Scan for the cell matching the given text and deliver its (X, Y) coordinate at center. 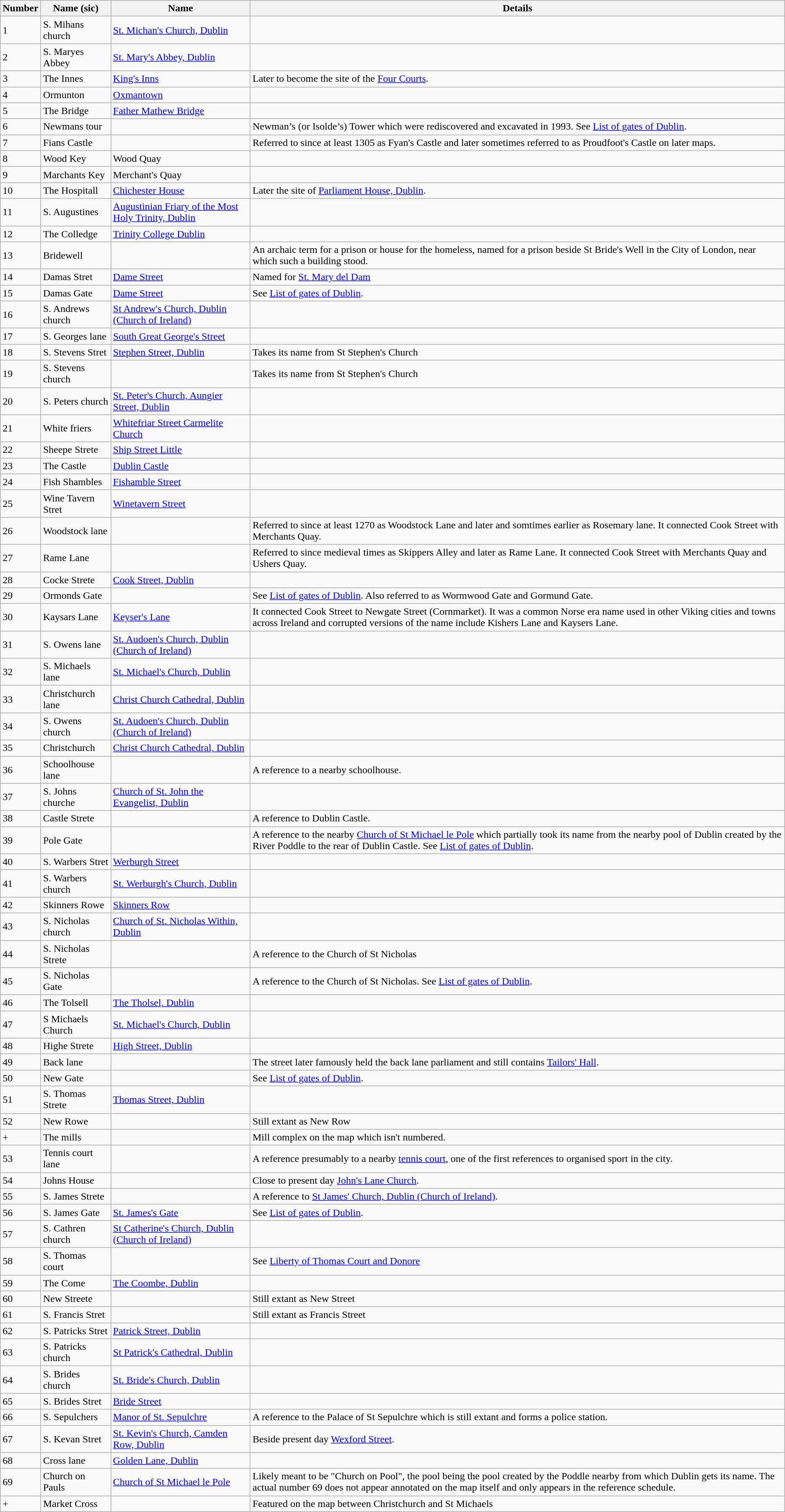
21 (21, 429)
S. Warbers church (75, 883)
5 (21, 111)
Schoolhouse lane (75, 770)
Fishamble Street (180, 482)
39 (21, 840)
St. Bride's Church, Dublin (180, 1380)
A reference to Dublin Castle. (517, 818)
Tennis court lane (75, 1159)
30 (21, 617)
57 (21, 1234)
46 (21, 1003)
3 (21, 79)
50 (21, 1078)
58 (21, 1261)
55 (21, 1196)
St Patrick's Cathedral, Dublin (180, 1353)
S. James Gate (75, 1212)
45 (21, 981)
Damas Stret (75, 277)
St. Kevin's Church, Camden Row, Dublin (180, 1439)
Thomas Street, Dublin (180, 1099)
See List of gates of Dublin. Also referred to as Wormwood Gate and Gormund Gate. (517, 596)
Werburgh Street (180, 862)
22 (21, 450)
The Coombe, Dublin (180, 1283)
Kaysars Lane (75, 617)
S. Johns churche (75, 797)
King's Inns (180, 79)
Manor of St. Sepulchre (180, 1417)
South Great George's Street (180, 336)
11 (21, 212)
42 (21, 905)
Number (21, 8)
54 (21, 1180)
S. Stevens church (75, 374)
The Colledge (75, 234)
S. Brides church (75, 1380)
60 (21, 1299)
Winetavern Street (180, 503)
18 (21, 352)
Fish Shambles (75, 482)
White friers (75, 429)
Ship Street Little (180, 450)
Johns House (75, 1180)
1 (21, 30)
8 (21, 158)
Cross lane (75, 1460)
32 (21, 672)
High Street, Dublin (180, 1046)
A reference presumably to a nearby tennis court, one of the first references to organised sport in the city. (517, 1159)
S. Nicholas Gate (75, 981)
The Tholsel, Dublin (180, 1003)
Fians Castle (75, 143)
65 (21, 1401)
15 (21, 293)
A reference to St James' Church, Dublin (Church of Ireland). (517, 1196)
Keyser's Lane (180, 617)
S. Kevan Stret (75, 1439)
St. James's Gate (180, 1212)
33 (21, 699)
64 (21, 1380)
A reference to the Church of St Nicholas (517, 953)
New Gate (75, 1078)
S. Patricks Stret (75, 1331)
Highe Strete (75, 1046)
S. Sepulchers (75, 1417)
59 (21, 1283)
S. Owens lane (75, 645)
48 (21, 1046)
25 (21, 503)
S. Andrews church (75, 314)
Merchant's Quay (180, 174)
31 (21, 645)
12 (21, 234)
61 (21, 1315)
26 (21, 531)
13 (21, 256)
7 (21, 143)
24 (21, 482)
38 (21, 818)
Pole Gate (75, 840)
S. Peters church (75, 401)
Whitefriar Street Carmelite Church (180, 429)
Dublin Castle (180, 466)
The Bridge (75, 111)
See Liberty of Thomas Court and Donore (517, 1261)
The Castle (75, 466)
New Rowe (75, 1121)
Church of St Michael le Pole (180, 1482)
Later to become the site of the Four Courts. (517, 79)
The Innes (75, 79)
28 (21, 580)
6 (21, 127)
Skinners Row (180, 905)
St. Michan's Church, Dublin (180, 30)
Still extant as Francis Street (517, 1315)
Father Mathew Bridge (180, 111)
A reference to a nearby schoolhouse. (517, 770)
S. Nicholas Strete (75, 953)
68 (21, 1460)
49 (21, 1062)
56 (21, 1212)
A reference to the Church of St Nicholas. See List of gates of Dublin. (517, 981)
S. Maryes Abbey (75, 57)
62 (21, 1331)
S. Georges lane (75, 336)
Church of St. John the Evangelist, Dublin (180, 797)
16 (21, 314)
Oxmantown (180, 95)
Bridewell (75, 256)
Beside present day Wexford Street. (517, 1439)
A reference to the Palace of St Sepulchre which is still extant and forms a police station. (517, 1417)
S. Thomas court (75, 1261)
63 (21, 1353)
10 (21, 190)
35 (21, 748)
66 (21, 1417)
Cocke Strete (75, 580)
S. Augustines (75, 212)
New Streete (75, 1299)
S. Owens church (75, 726)
23 (21, 466)
53 (21, 1159)
Later the site of Parliament House, Dublin. (517, 190)
41 (21, 883)
Named for St. Mary del Dam (517, 277)
Market Cross (75, 1504)
40 (21, 862)
Castle Strete (75, 818)
The Hospitall (75, 190)
St Andrew's Church, Dublin (Church of Ireland) (180, 314)
19 (21, 374)
14 (21, 277)
The street later famously held the back lane parliament and still contains Tailors' Hall. (517, 1062)
S. Thomas Strete (75, 1099)
S. Stevens Stret (75, 352)
S. Warbers Stret (75, 862)
Close to present day John's Lane Church. (517, 1180)
17 (21, 336)
Skinners Rowe (75, 905)
Ormunton (75, 95)
69 (21, 1482)
Newman’s (or Isolde’s) Tower which were rediscovered and excavated in 1993. See List of gates of Dublin. (517, 127)
S. Mihans church (75, 30)
Trinity College Dublin (180, 234)
S. Brides Stret (75, 1401)
9 (21, 174)
37 (21, 797)
20 (21, 401)
The mills (75, 1137)
29 (21, 596)
Woodstock lane (75, 531)
St Catherine's Church, Dublin (Church of Ireland) (180, 1234)
Stephen Street, Dublin (180, 352)
Church on Pauls (75, 1482)
Rame Lane (75, 558)
Still extant as New Street (517, 1299)
51 (21, 1099)
Referred to since at least 1270 as Woodstock Lane and later and somtimes earlier as Rosemary lane. It connected Cook Street with Merchants Quay. (517, 531)
Referred to since medieval times as Skippers Alley and later as Rame Lane. It connected Cook Street with Merchants Quay and Ushers Quay. (517, 558)
52 (21, 1121)
Christchurch (75, 748)
44 (21, 953)
Damas Gate (75, 293)
27 (21, 558)
St. Peter's Church, Aungier Street, Dublin (180, 401)
St. Werburgh's Church, Dublin (180, 883)
S. James Strete (75, 1196)
S. Francis Stret (75, 1315)
Wine Tavern Stret (75, 503)
Bride Street (180, 1401)
4 (21, 95)
Cook Street, Dublin (180, 580)
Golden Lane, Dublin (180, 1460)
Sheepe Strete (75, 450)
Name (sic) (75, 8)
S. Michaels lane (75, 672)
Church of St. Nicholas Within, Dublin (180, 927)
67 (21, 1439)
Back lane (75, 1062)
Newmans tour (75, 127)
Ormonds Gate (75, 596)
43 (21, 927)
Chichester House (180, 190)
S Michaels Church (75, 1025)
Mill complex on the map which isn't numbered. (517, 1137)
2 (21, 57)
St. Mary's Abbey, Dublin (180, 57)
Referred to since at least 1305 as Fyan's Castle and later sometimes referred to as Proudfoot's Castle on later maps. (517, 143)
Wood Key (75, 158)
The Tolsell (75, 1003)
Details (517, 8)
47 (21, 1025)
S. Patricks church (75, 1353)
Wood Quay (180, 158)
S. Cathren church (75, 1234)
36 (21, 770)
Augustinian Friary of the Most Holy Trinity, Dublin (180, 212)
34 (21, 726)
Featured on the map between Christchurch and St Michaels (517, 1504)
Patrick Street, Dublin (180, 1331)
Name (180, 8)
The Come (75, 1283)
Christchurch lane (75, 699)
S. Nicholas church (75, 927)
Marchants Key (75, 174)
Still extant as New Row (517, 1121)
